Scan for the cell matching the given text and deliver its [X, Y] coordinate at center. 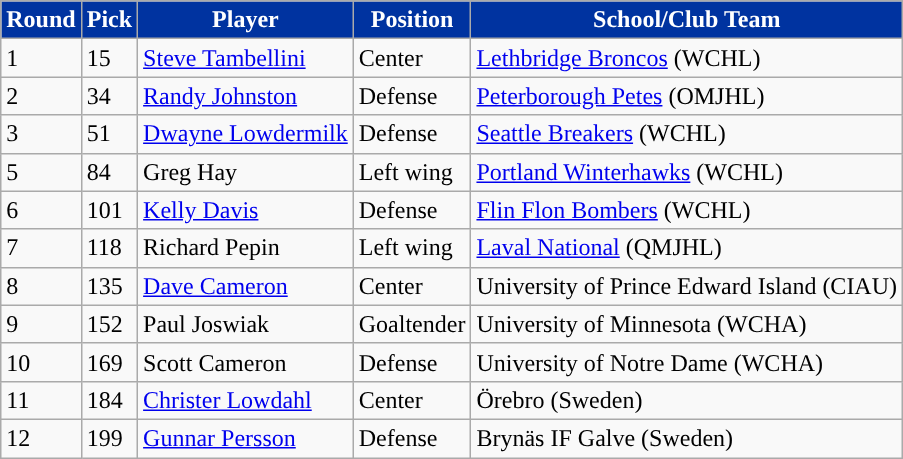
Örebro (Sweden) [687, 400]
Dave Cameron [246, 286]
15 [109, 58]
Player [246, 20]
Steve Tambellini [246, 58]
Richard Pepin [246, 248]
Dwayne Lowdermilk [246, 134]
11 [41, 400]
135 [109, 286]
199 [109, 438]
84 [109, 172]
Paul Joswiak [246, 324]
5 [41, 172]
12 [41, 438]
Christer Lowdahl [246, 400]
Randy Johnston [246, 96]
School/Club Team [687, 20]
University of Notre Dame (WCHA) [687, 362]
University of Minnesota (WCHA) [687, 324]
Laval National (QMJHL) [687, 248]
Goaltender [412, 324]
Seattle Breakers (WCHL) [687, 134]
184 [109, 400]
Flin Flon Bombers (WCHL) [687, 210]
8 [41, 286]
Scott Cameron [246, 362]
Kelly Davis [246, 210]
Greg Hay [246, 172]
Portland Winterhawks (WCHL) [687, 172]
9 [41, 324]
Lethbridge Broncos (WCHL) [687, 58]
Position [412, 20]
34 [109, 96]
Pick [109, 20]
University of Prince Edward Island (CIAU) [687, 286]
1 [41, 58]
101 [109, 210]
6 [41, 210]
Brynäs IF Galve (Sweden) [687, 438]
10 [41, 362]
169 [109, 362]
Round [41, 20]
Peterborough Petes (OMJHL) [687, 96]
2 [41, 96]
Gunnar Persson [246, 438]
118 [109, 248]
3 [41, 134]
152 [109, 324]
51 [109, 134]
7 [41, 248]
